Extract the (X, Y) coordinate from the center of the cell holding the provided text.  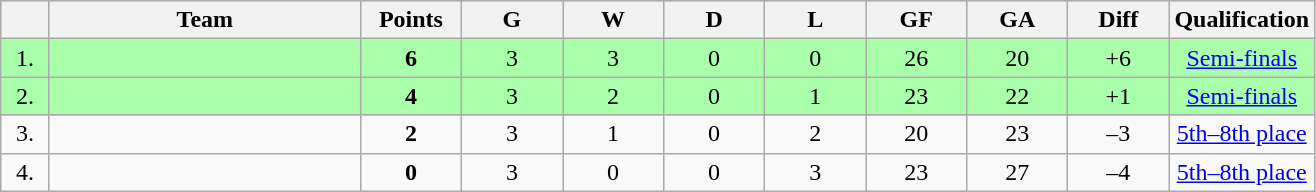
26 (916, 58)
GA (1018, 20)
Qualification (1242, 20)
22 (1018, 96)
–3 (1118, 134)
GF (916, 20)
D (714, 20)
1. (26, 58)
L (816, 20)
3. (26, 134)
+6 (1118, 58)
G (512, 20)
4. (26, 172)
4 (410, 96)
+1 (1118, 96)
27 (1018, 172)
–4 (1118, 172)
Team (204, 20)
W (612, 20)
6 (410, 58)
2. (26, 96)
Diff (1118, 20)
Points (410, 20)
